From the cell containing the given text, extract its center point as (x, y) coordinate. 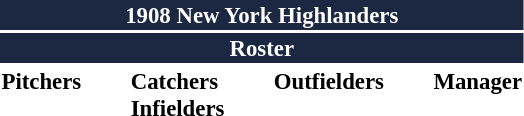
1908 New York Highlanders (262, 15)
Roster (262, 48)
